Return the [x, y] coordinate for the center point of the cell that contains the specified text.  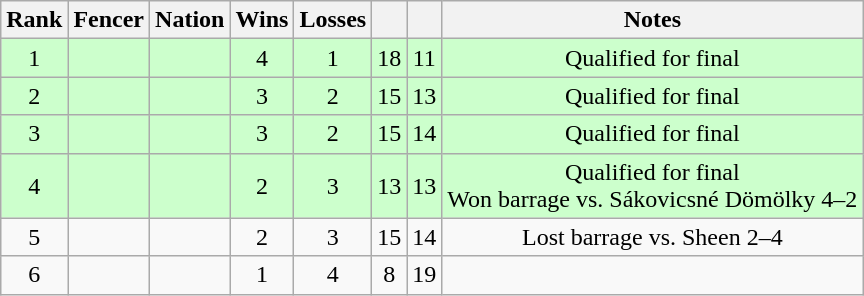
Qualified for finalWon barrage vs. Sákovicsné Dömölky 4–2 [652, 186]
6 [34, 275]
8 [390, 275]
11 [424, 58]
18 [390, 58]
Losses [333, 20]
Fencer [109, 20]
5 [34, 237]
19 [424, 275]
Wins [262, 20]
Notes [652, 20]
Lost barrage vs. Sheen 2–4 [652, 237]
Nation [190, 20]
Rank [34, 20]
